Search for the cell housing the specified text and yield its [X, Y] center coordinate. 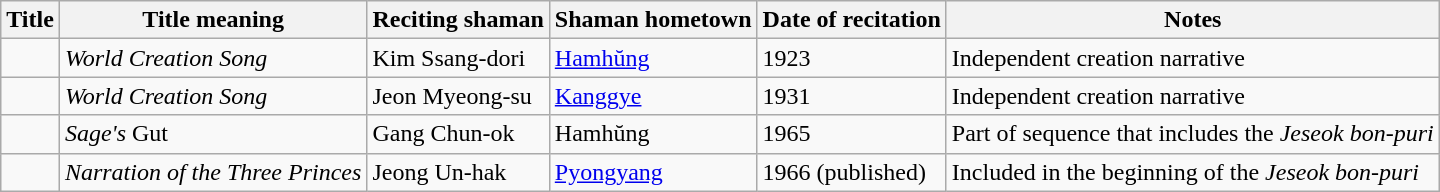
Date of recitation [852, 20]
Narration of the Three Princes [213, 172]
Part of sequence that includes the Jeseok bon-puri [1192, 134]
1966 (published) [852, 172]
Shaman hometown [653, 20]
Pyongyang [653, 172]
Reciting shaman [458, 20]
Kim Ssang-dori [458, 58]
1923 [852, 58]
Included in the beginning of the Jeseok bon-puri [1192, 172]
Jeong Un-hak [458, 172]
1965 [852, 134]
Kanggye [653, 96]
Gang Chun-ok [458, 134]
Jeon Myeong-su [458, 96]
1931 [852, 96]
Title meaning [213, 20]
Sage's Gut [213, 134]
Title [30, 20]
Notes [1192, 20]
